Locate the cell with the specified text and output its [X, Y] center coordinate. 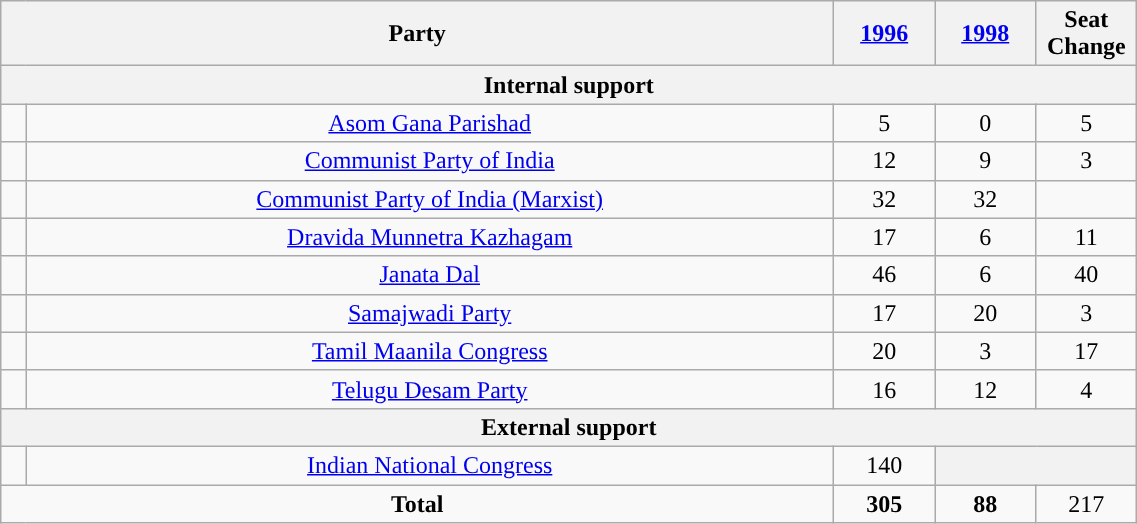
16 [884, 389]
9 [986, 161]
1998 [986, 34]
Seat Change [1086, 34]
Janata Dal [430, 275]
Tamil Maanila Congress [430, 351]
Indian National Congress [430, 465]
Internal support [569, 85]
217 [1086, 503]
305 [884, 503]
Telugu Desam Party [430, 389]
Party [418, 34]
46 [884, 275]
1996 [884, 34]
Dravida Munnetra Kazhagam [430, 237]
Communist Party of India (Marxist) [430, 199]
0 [986, 123]
4 [1086, 389]
88 [986, 503]
11 [1086, 237]
Communist Party of India [430, 161]
140 [884, 465]
Samajwadi Party [430, 313]
External support [569, 427]
40 [1086, 275]
Asom Gana Parishad [430, 123]
Total [418, 503]
